Pinpoint the cell where the given text exists, returning its (X, Y) midpoint coordinate. 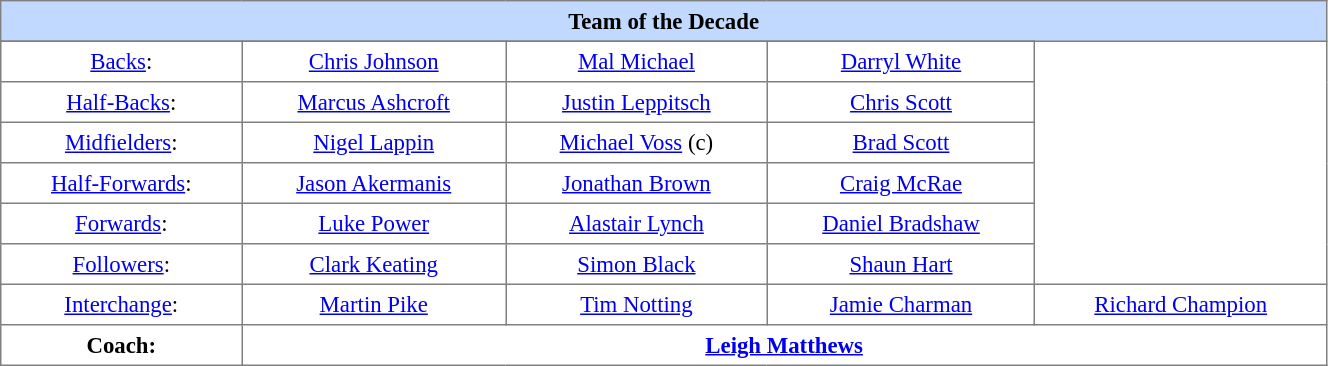
Alastair Lynch (637, 223)
Richard Champion (1181, 304)
Darryl White (901, 61)
Followers: (122, 264)
Team of the Decade (664, 21)
Jason Akermanis (374, 183)
Clark Keating (374, 264)
Jonathan Brown (637, 183)
Half-Backs: (122, 102)
Mal Michael (637, 61)
Interchange: (122, 304)
Marcus Ashcroft (374, 102)
Backs: (122, 61)
Chris Scott (901, 102)
Brad Scott (901, 142)
Tim Notting (637, 304)
Midfielders: (122, 142)
Chris Johnson (374, 61)
Craig McRae (901, 183)
Jamie Charman (901, 304)
Half-Forwards: (122, 183)
Luke Power (374, 223)
Nigel Lappin (374, 142)
Simon Black (637, 264)
Forwards: (122, 223)
Leigh Matthews (784, 345)
Justin Leppitsch (637, 102)
Shaun Hart (901, 264)
Daniel Bradshaw (901, 223)
Coach: (122, 345)
Martin Pike (374, 304)
Michael Voss (c) (637, 142)
